For the text-containing cell, return its midpoint in (X, Y) coordinate format. 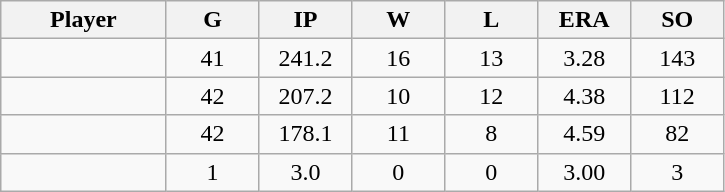
ERA (584, 20)
12 (492, 96)
16 (398, 58)
G (212, 20)
178.1 (306, 134)
SO (678, 20)
4.38 (584, 96)
41 (212, 58)
10 (398, 96)
13 (492, 58)
3.28 (584, 58)
Player (84, 20)
207.2 (306, 96)
112 (678, 96)
1 (212, 172)
IP (306, 20)
W (398, 20)
L (492, 20)
143 (678, 58)
3 (678, 172)
241.2 (306, 58)
3.00 (584, 172)
4.59 (584, 134)
82 (678, 134)
11 (398, 134)
3.0 (306, 172)
8 (492, 134)
